Find where the given text appears and provide that cell's center as (x, y) coordinate. 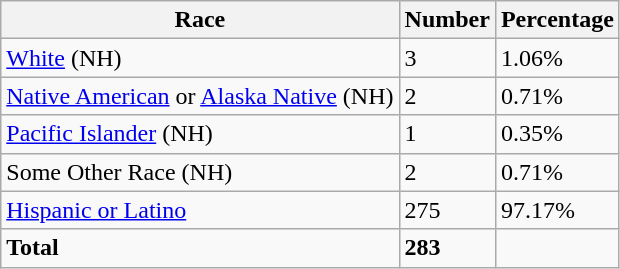
Number (447, 20)
Pacific Islander (NH) (200, 134)
3 (447, 58)
275 (447, 210)
Percentage (557, 20)
1 (447, 134)
283 (447, 248)
0.35% (557, 134)
Native American or Alaska Native (NH) (200, 96)
Some Other Race (NH) (200, 172)
Hispanic or Latino (200, 210)
1.06% (557, 58)
97.17% (557, 210)
White (NH) (200, 58)
Race (200, 20)
Total (200, 248)
